Pinpoint the cell where the given text exists, returning its (x, y) midpoint coordinate. 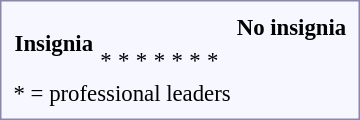
Insignia (54, 44)
* = professional leaders (122, 93)
No insignia (292, 27)
